Output the [X, Y] coordinate of the center of the cell containing the given text.  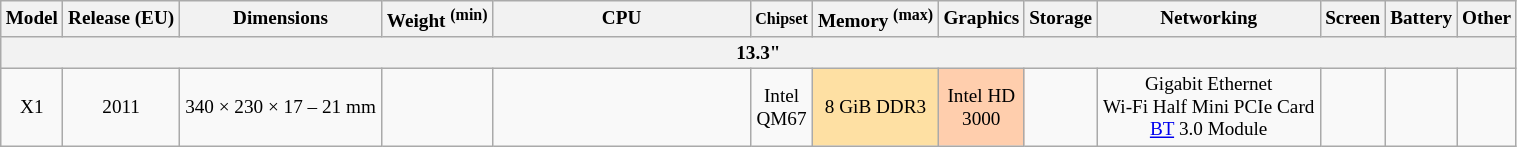
CPU [622, 20]
Storage [1060, 20]
X1 [32, 108]
13.3" [758, 53]
Dimensions [280, 20]
Weight (min) [438, 20]
Networking [1208, 20]
Battery [1421, 20]
Gigabit EthernetWi-Fi Half Mini PCIe CardBT 3.0 Module [1208, 108]
2011 [122, 108]
Intel HD3000 [981, 108]
Screen [1352, 20]
340 × 230 × 17 – 21 mm [280, 108]
IntelQM67 [781, 108]
Graphics [981, 20]
Model [32, 20]
Chipset [781, 20]
Memory (max) [876, 20]
Other [1486, 20]
Release (EU) [122, 20]
8 GiB DDR3 [876, 108]
